For the text-containing cell, return its midpoint in (x, y) coordinate format. 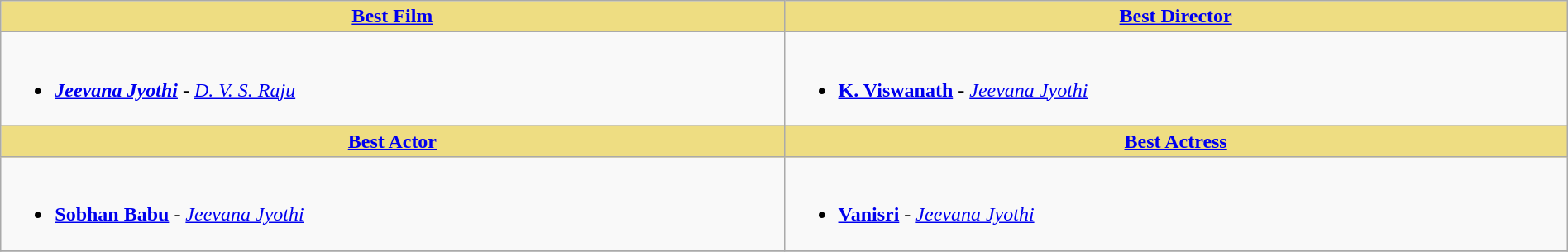
Best Director (1176, 17)
Best Film (392, 17)
Vanisri - Jeevana Jyothi (1176, 203)
Jeevana Jyothi - D. V. S. Raju (392, 79)
Best Actor (392, 141)
Sobhan Babu - Jeevana Jyothi (392, 203)
K. Viswanath - Jeevana Jyothi (1176, 79)
Best Actress (1176, 141)
